Locate the cell with the specified text and output its (x, y) center coordinate. 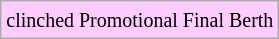
clinched Promotional Final Berth (140, 20)
